Determine the [x, y] coordinate at the center of the cell enclosing the given text.  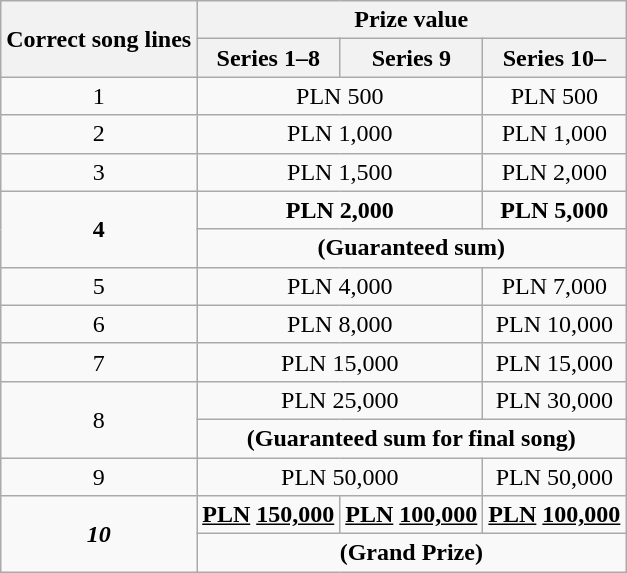
PLN 4,000 [340, 286]
PLN 150,000 [268, 515]
8 [99, 419]
Correct song lines [99, 39]
Series 10– [554, 58]
6 [99, 324]
PLN 8,000 [340, 324]
PLN 7,000 [554, 286]
5 [99, 286]
Prize value [412, 20]
4 [99, 229]
(Guaranteed sum for final song) [412, 438]
7 [99, 362]
PLN 5,000 [554, 210]
Series 1–8 [268, 58]
3 [99, 172]
PLN 30,000 [554, 400]
Series 9 [412, 58]
2 [99, 134]
PLN 1,500 [340, 172]
9 [99, 477]
PLN 10,000 [554, 324]
(Guaranteed sum) [412, 248]
1 [99, 96]
10 [99, 534]
(Grand Prize) [412, 553]
PLN 25,000 [340, 400]
